Find where the given text appears and provide that cell's center as [x, y] coordinate. 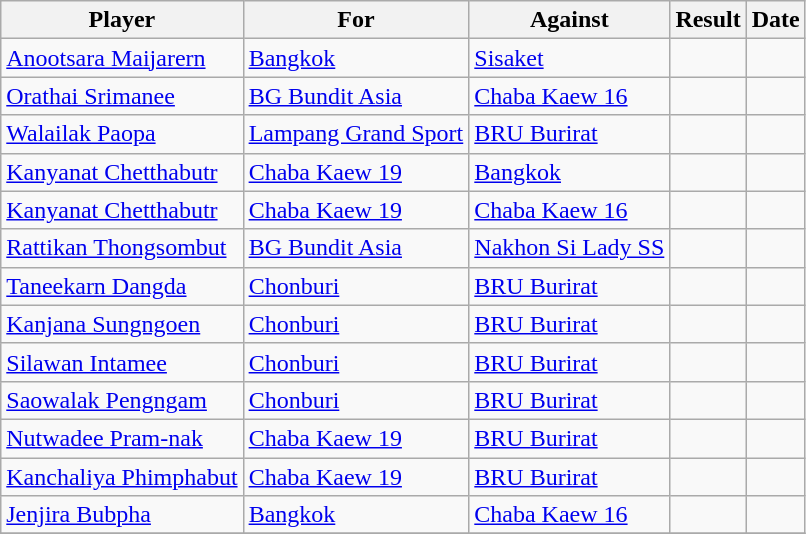
Rattikan Thongsombut [122, 248]
For [356, 20]
Saowalak Pengngam [122, 400]
Walailak Paopa [122, 134]
Result [708, 20]
Player [122, 20]
Sisaket [570, 58]
Jenjira Bubpha [122, 515]
Silawan Intamee [122, 362]
Nakhon Si Lady SS [570, 248]
Taneekarn Dangda [122, 286]
Orathai Srimanee [122, 96]
Kanchaliya Phimphabut [122, 477]
Against [570, 20]
Kanjana Sungngoen [122, 324]
Nutwadee Pram-nak [122, 438]
Date [776, 20]
Anootsara Maijarern [122, 58]
Lampang Grand Sport [356, 134]
